Extract the [X, Y] coordinate from the center of the cell holding the provided text.  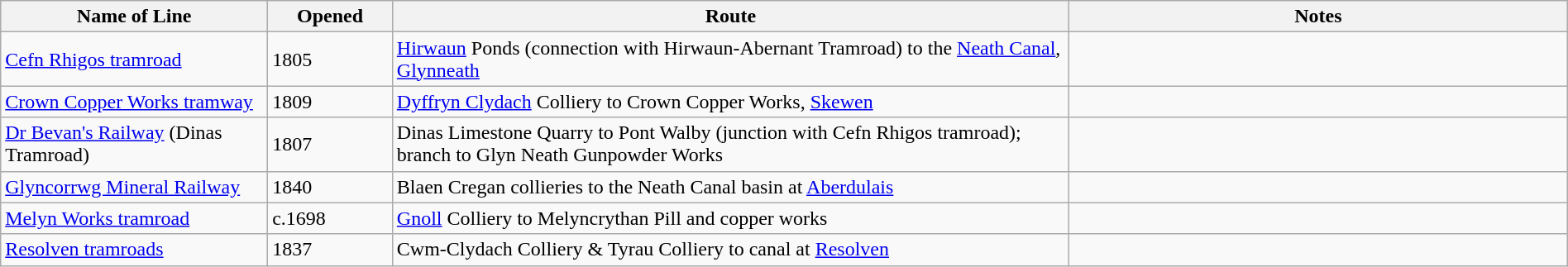
Name of Line [134, 17]
Resolven tramroads [134, 250]
1807 [331, 144]
Crown Copper Works tramway [134, 102]
Blaen Cregan collieries to the Neath Canal basin at Aberdulais [730, 187]
Glyncorrwg Mineral Railway [134, 187]
Gnoll Colliery to Melyncrythan Pill and copper works [730, 218]
Cefn Rhigos tramroad [134, 60]
1805 [331, 60]
Opened [331, 17]
Notes [1318, 17]
Dr Bevan's Railway (Dinas Tramroad) [134, 144]
Hirwaun Ponds (connection with Hirwaun-Abernant Tramroad) to the Neath Canal, Glynneath [730, 60]
Cwm-Clydach Colliery & Tyrau Colliery to canal at Resolven [730, 250]
c.1698 [331, 218]
Melyn Works tramroad [134, 218]
Dinas Limestone Quarry to Pont Walby (junction with Cefn Rhigos tramroad); branch to Glyn Neath Gunpowder Works [730, 144]
1809 [331, 102]
1837 [331, 250]
Dyffryn Clydach Colliery to Crown Copper Works, Skewen [730, 102]
1840 [331, 187]
Route [730, 17]
